Return the (x, y) coordinate for the center point of the cell that contains the specified text.  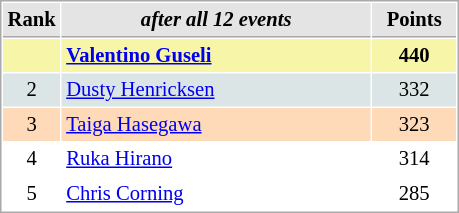
285 (414, 194)
Taiga Hasegawa (216, 124)
332 (414, 90)
323 (414, 124)
after all 12 events (216, 20)
314 (414, 158)
440 (414, 56)
Ruka Hirano (216, 158)
Chris Corning (216, 194)
Dusty Henricksen (216, 90)
5 (32, 194)
3 (32, 124)
Valentino Guseli (216, 56)
4 (32, 158)
2 (32, 90)
Points (414, 20)
Rank (32, 20)
